For the text-containing cell, return its midpoint in (X, Y) coordinate format. 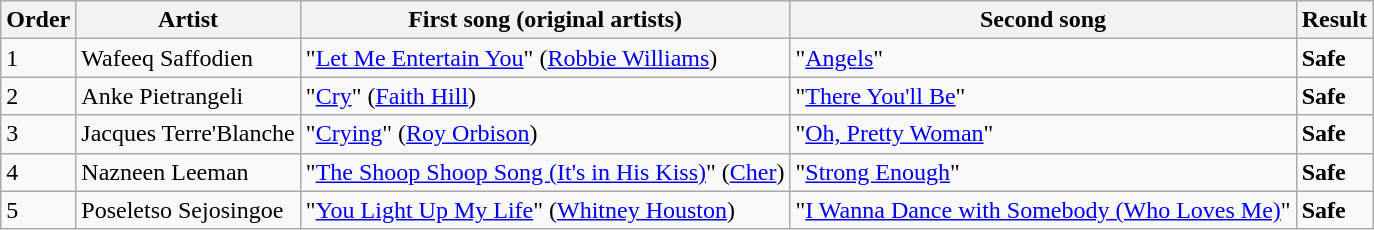
Artist (188, 20)
"The Shoop Shoop Song (It's in His Kiss)" (Cher) (545, 172)
Anke Pietrangeli (188, 96)
Jacques Terre'Blanche (188, 134)
1 (38, 58)
3 (38, 134)
Wafeeq Saffodien (188, 58)
"Crying" (Roy Orbison) (545, 134)
"Oh, Pretty Woman" (1043, 134)
Result (1334, 20)
"You Light Up My Life" (Whitney Houston) (545, 210)
2 (38, 96)
Nazneen Leeman (188, 172)
"Strong Enough" (1043, 172)
Poseletso Sejosingoe (188, 210)
"Angels" (1043, 58)
"Cry" (Faith Hill) (545, 96)
Order (38, 20)
5 (38, 210)
Second song (1043, 20)
4 (38, 172)
"Let Me Entertain You" (Robbie Williams) (545, 58)
"I Wanna Dance with Somebody (Who Loves Me)" (1043, 210)
First song (original artists) (545, 20)
"There You'll Be" (1043, 96)
